Search for the cell housing the specified text and yield its [x, y] center coordinate. 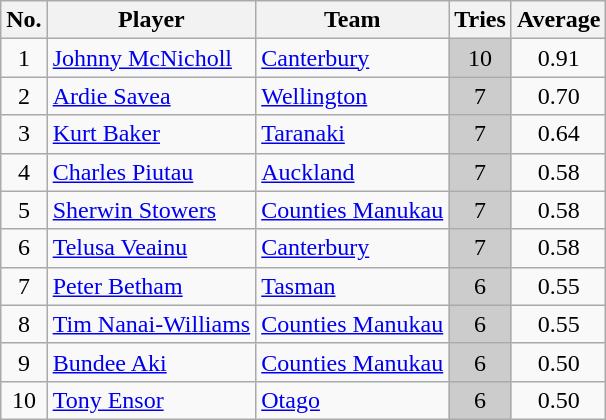
Tim Nanai-Williams [152, 324]
8 [24, 324]
1 [24, 58]
Bundee Aki [152, 362]
Johnny McNicholl [152, 58]
Tasman [352, 286]
No. [24, 20]
Taranaki [352, 134]
0.70 [558, 96]
9 [24, 362]
2 [24, 96]
Sherwin Stowers [152, 210]
Tries [480, 20]
Charles Piutau [152, 172]
0.64 [558, 134]
Team [352, 20]
Ardie Savea [152, 96]
Kurt Baker [152, 134]
Otago [352, 400]
Wellington [352, 96]
Tony Ensor [152, 400]
0.91 [558, 58]
5 [24, 210]
3 [24, 134]
Peter Betham [152, 286]
Telusa Veainu [152, 248]
Average [558, 20]
4 [24, 172]
Player [152, 20]
Auckland [352, 172]
